Return the [x, y] coordinate for the center point of the cell that contains the specified text.  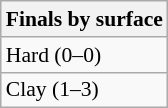
Clay (1–3) [84, 90]
Finals by surface [84, 19]
Hard (0–0) [84, 55]
